Scan for the cell matching the given text and deliver its (X, Y) coordinate at center. 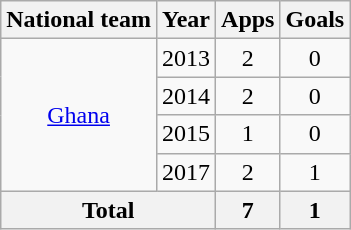
2017 (186, 172)
National team (79, 20)
Ghana (79, 115)
Goals (315, 20)
2014 (186, 96)
Apps (248, 20)
2013 (186, 58)
Year (186, 20)
Total (108, 210)
2015 (186, 134)
7 (248, 210)
